Scan for the cell matching the given text and deliver its [x, y] coordinate at center. 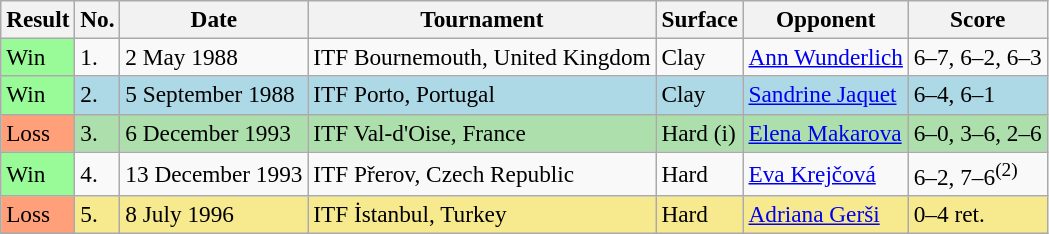
2 May 1988 [214, 57]
6–0, 3–6, 2–6 [978, 133]
Score [978, 19]
ITF Porto, Portugal [482, 95]
Hard (i) [700, 133]
4. [98, 173]
ITF Bournemouth, United Kingdom [482, 57]
ITF Přerov, Czech Republic [482, 173]
Ann Wunderlich [826, 57]
Elena Makarova [826, 133]
8 July 1996 [214, 214]
Sandrine Jaquet [826, 95]
Adriana Gerši [826, 214]
ITF İstanbul, Turkey [482, 214]
No. [98, 19]
Tournament [482, 19]
5. [98, 214]
2. [98, 95]
6 December 1993 [214, 133]
5 September 1988 [214, 95]
1. [98, 57]
6–4, 6–1 [978, 95]
Result [38, 19]
3. [98, 133]
ITF Val-d'Oise, France [482, 133]
0–4 ret. [978, 214]
Opponent [826, 19]
Eva Krejčová [826, 173]
6–2, 7–6(2) [978, 173]
6–7, 6–2, 6–3 [978, 57]
13 December 1993 [214, 173]
Surface [700, 19]
Date [214, 19]
